Find where the given text appears and provide that cell's center as [x, y] coordinate. 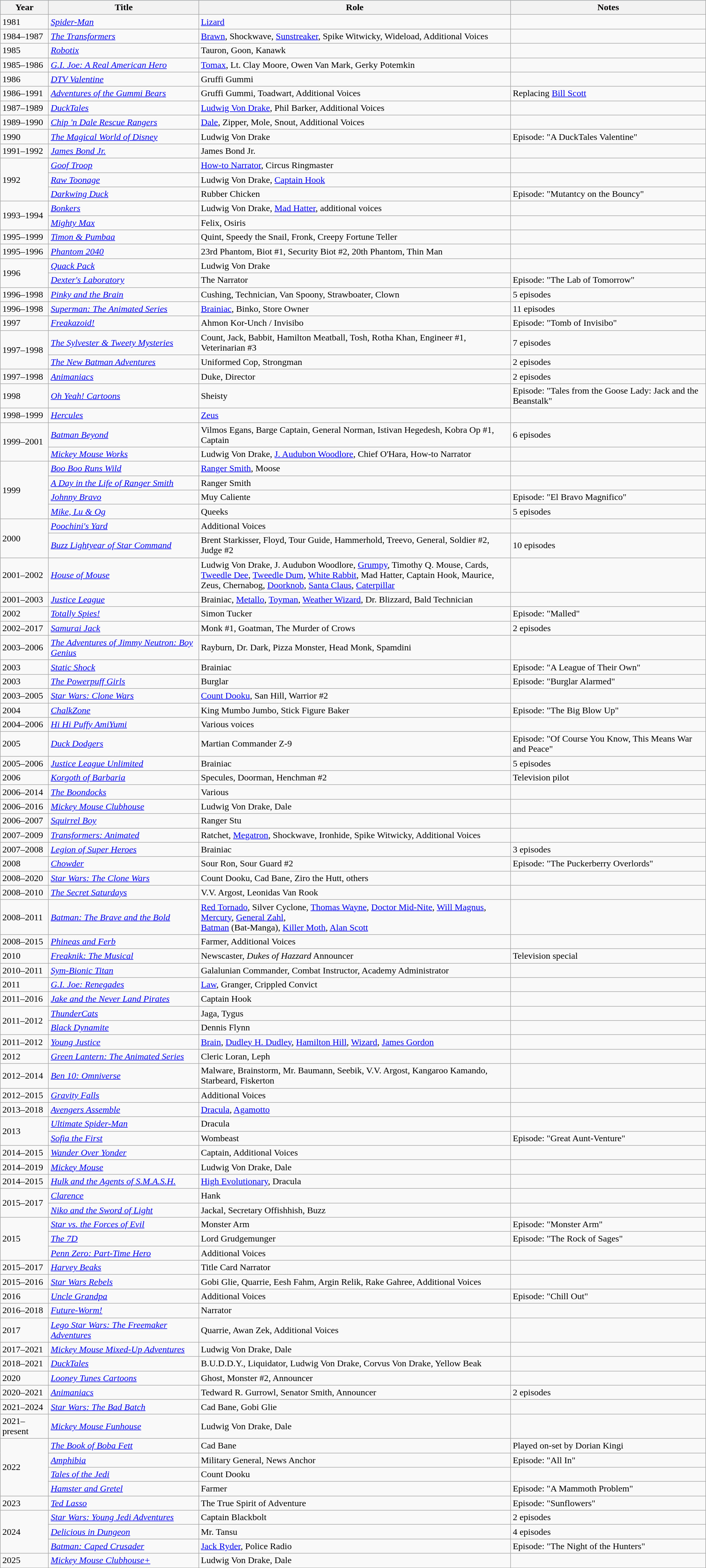
Year [25, 8]
Korgoth of Barbaria [124, 778]
2011 [25, 985]
2006–2014 [25, 792]
1993–1994 [25, 216]
Quack Pack [124, 266]
2006–2016 [25, 806]
Ranger Stu [355, 821]
Ludwig Von Drake, J. Audubon Woodlore, Chief O'Hara, How-to Narrator [355, 454]
Niko and the Sword of Light [124, 1210]
Title Card Narrator [355, 1268]
2016–2018 [25, 1310]
1996 [25, 273]
B.U.D.D.Y., Liquidator, Ludwig Von Drake, Corvus Von Drake, Yellow Beak [355, 1364]
Jaga, Tygus [355, 1013]
Ahmon Kor-Unch / Invisibo [355, 323]
Adventures of the Gummi Bears [124, 93]
Star Wars: Clone Wars [124, 696]
Freakazoid! [124, 323]
Played on-set by Dorian Kingi [608, 1445]
The Powerpuff Girls [124, 681]
Notes [608, 8]
2020 [25, 1378]
Uniformed Cop, Strongman [355, 362]
Newscaster, Dukes of Hazzard Announcer [355, 956]
7 episodes [608, 342]
Mickey Mouse Works [124, 454]
Felix, Osiris [355, 223]
Static Shock [124, 667]
Sofia the First [124, 1138]
Sour Ron, Sour Guard #2 [355, 864]
Episode: "Chill Out" [608, 1296]
Television pilot [608, 778]
Green Lantern: The Animated Series [124, 1056]
Penn Zero: Part-Time Hero [124, 1253]
The Narrator [355, 280]
Dennis Flynn [355, 1028]
Specules, Doorman, Henchman #2 [355, 778]
1990 [25, 136]
Episode: "Great Aunt-Venture" [608, 1138]
Chip 'n Dale Rescue Rangers [124, 122]
Dexter's Laboratory [124, 280]
2018–2021 [25, 1364]
Episode: "Sunflowers" [608, 1503]
Wombeast [355, 1138]
Darkwing Duck [124, 194]
Episode: "The Puckerberry Overlords" [608, 864]
Jack Ryder, Police Radio [355, 1546]
Delicious in Dungeon [124, 1532]
2004 [25, 710]
Johnny Bravo [124, 497]
Episode: "Tomb of Invisibo" [608, 323]
The Secret Saturdays [124, 892]
Brainiac, Metallo, Toyman, Weather Wizard, Dr. Blizzard, Bald Technician [355, 599]
Lego Star Wars: The Freemaker Adventures [124, 1330]
Cushing, Technician, Van Spoony, Strawboater, Clown [355, 294]
Ghost, Monster #2, Announcer [355, 1378]
1995–1999 [25, 237]
2001–2003 [25, 599]
Episode: "All In" [608, 1460]
House of Mouse [124, 575]
1998 [25, 396]
Hank [355, 1196]
Episode: "A Mammoth Problem" [608, 1489]
Ludwig Von Drake, Captain Hook [355, 180]
Raw Toonage [124, 180]
2021–present [25, 1426]
2001–2002 [25, 575]
Ludwig Von Drake, Mad Hatter, additional voices [355, 208]
Jackal, Secretary Offishhish, Buzz [355, 1210]
2025 [25, 1560]
Ranger Smith [355, 483]
Lord Grudgemunger [355, 1239]
Episode: "Malled" [608, 614]
2013 [25, 1131]
2010–2011 [25, 970]
Buzz Lightyear of Star Command [124, 545]
Cad Bane, Gobi Glie [355, 1407]
1985–1986 [25, 65]
Episode: "Burglar Alarmed" [608, 681]
Boo Boo Runs Wild [124, 469]
2013–2018 [25, 1110]
23rd Phantom, Biot #1, Security Biot #2, 20th Phantom, Thin Man [355, 251]
Mighty Max [124, 223]
Captain Hook [355, 999]
Malware, Brainstorm, Mr. Baumann, Seebik, V.V. Argost, Kangaroo Kamando, Starbeard, Fiskerton [355, 1076]
Episode: "El Bravo Magnifico" [608, 497]
11 episodes [608, 309]
A Day in the Life of Ranger Smith [124, 483]
1984–1987 [25, 36]
2017–2021 [25, 1349]
Farmer [355, 1489]
ThunderCats [124, 1013]
Episode: "Tales from the Goose Lady: Jack and the Beanstalk" [608, 396]
2003–2005 [25, 696]
Phantom 2040 [124, 251]
2015–2016 [25, 1282]
2005 [25, 744]
Transformers: Animated [124, 835]
2008–2015 [25, 941]
Poochini's Yard [124, 526]
2021–2024 [25, 1407]
Samurai Jack [124, 628]
2008–2010 [25, 892]
Gravity Falls [124, 1095]
Episode: "Mutantcy on the Bouncy" [608, 194]
Ultimate Spider-Man [124, 1124]
Galalunian Commander, Combat Instructor, Academy Administrator [355, 970]
Muy Caliente [355, 497]
Star vs. the Forces of Evil [124, 1225]
Star Wars: Young Jedi Adventures [124, 1517]
Brain, Dudley H. Dudley, Hamilton Hill, Wizard, James Gordon [355, 1042]
2008–2020 [25, 878]
2014–2019 [25, 1167]
Episode: "The Night of the Hunters" [608, 1546]
Simon Tucker [355, 614]
Gruffi Gummi, Toadwart, Additional Voices [355, 93]
Title [124, 8]
Oh Yeah! Cartoons [124, 396]
Military General, News Anchor [355, 1460]
King Mumbo Jumbo, Stick Figure Baker [355, 710]
1998–1999 [25, 415]
Phineas and Ferb [124, 941]
Vilmos Egans, Barge Captain, General Norman, Istivan Hegedesh, Kobra Op #1, Captain [355, 434]
2016 [25, 1296]
1991–1992 [25, 151]
Squirrel Boy [124, 821]
1986–1991 [25, 93]
Star Wars Rebels [124, 1282]
Ranger Smith, Moose [355, 469]
Ted Lasso [124, 1503]
1992 [25, 179]
Spider-Man [124, 22]
Batman: Caped Crusader [124, 1546]
Uncle Grandpa [124, 1296]
Quarrie, Awan Zek, Additional Voices [355, 1330]
2017 [25, 1330]
The Book of Boba Fett [124, 1445]
Cad Bane [355, 1445]
Mickey Mouse [124, 1167]
The 7D [124, 1239]
Ratchet, Megatron, Shockwave, Ironhide, Spike Witwicky, Additional Voices [355, 835]
2000 [25, 538]
ChalkZone [124, 710]
Count Dooku, Cad Bane, Ziro the Hutt, others [355, 878]
Looney Tunes Cartoons [124, 1378]
2015 [25, 1239]
Mr. Tansu [355, 1532]
1986 [25, 79]
Black Dynamite [124, 1028]
Various voices [355, 725]
V.V. Argost, Leonidas Van Rook [355, 892]
1985 [25, 51]
1995–1996 [25, 251]
2020–2021 [25, 1392]
Tauron, Goon, Kanawk [355, 51]
Television special [608, 956]
The Adventures of Jimmy Neutron: Boy Genius [124, 648]
Episode: "The Big Blow Up" [608, 710]
Episode: "The Lab of Tomorrow" [608, 280]
2007–2008 [25, 849]
1999 [25, 490]
Episode: "Monster Arm" [608, 1225]
Robotix [124, 51]
Duke, Director [355, 376]
Role [355, 8]
Timon & Pumbaa [124, 237]
The Sylvester & Tweety Mysteries [124, 342]
Batman: The Brave and the Bold [124, 917]
Count Dooku, San Hill, Warrior #2 [355, 696]
2007–2009 [25, 835]
Brent Starkisser, Floyd, Tour Guide, Hammerhold, Treevo, General, Soldier #2, Judge #2 [355, 545]
2002 [25, 614]
Chowder [124, 864]
Goof Troop [124, 165]
Replacing Bill Scott [608, 93]
The Transformers [124, 36]
1999–2001 [25, 442]
Mickey Mouse Mixed-Up Adventures [124, 1349]
Young Justice [124, 1042]
Monster Arm [355, 1225]
Justice League Unlimited [124, 763]
Hercules [124, 415]
The Boondocks [124, 792]
Law, Granger, Crippled Convict [355, 985]
Farmer, Additional Voices [355, 941]
Count Dooku [355, 1475]
1997 [25, 323]
Red Tornado, Silver Cyclone, Thomas Wayne, Doctor Mid-Nite, Will Magnus, Mercury, General Zahl,Batman (Bat-Manga), Killer Moth, Alan Scott [355, 917]
Episode: "A DuckTales Valentine" [608, 136]
Monk #1, Goatman, The Murder of Crows [355, 628]
Mickey Mouse Clubhouse [124, 806]
Rubber Chicken [355, 194]
The New Batman Adventures [124, 362]
Captain, Additional Voices [355, 1153]
Amphibia [124, 1460]
2003–2006 [25, 648]
Sym-Bionic Titan [124, 970]
1987–1989 [25, 108]
Duck Dodgers [124, 744]
Gobi Glie, Quarrie, Eesh Fahm, Argin Relik, Rake Gahree, Additional Voices [355, 1282]
Count, Jack, Babbit, Hamilton Meatball, Tosh, Rotha Khan, Engineer #1, Veterinarian #3 [355, 342]
Zeus [355, 415]
10 episodes [608, 545]
Rayburn, Dr. Dark, Pizza Monster, Head Monk, Spamdini [355, 648]
Pinky and the Brain [124, 294]
2008–2011 [25, 917]
DTV Valentine [124, 79]
2010 [25, 956]
Mickey Mouse Clubhouse+ [124, 1560]
2008 [25, 864]
2011–2016 [25, 999]
Star Wars: The Clone Wars [124, 878]
Ben 10: Omniverse [124, 1076]
2002–2017 [25, 628]
Harvey Beaks [124, 1268]
Martian Commander Z-9 [355, 744]
2004–2006 [25, 725]
Justice League [124, 599]
Ludwig Von Drake, Phil Barker, Additional Voices [355, 108]
Legion of Super Heroes [124, 849]
2005–2006 [25, 763]
Dracula [355, 1124]
Brainiac, Binko, Store Owner [355, 309]
Tomax, Lt. Clay Moore, Owen Van Mark, Gerky Potemkin [355, 65]
Captain Blackbolt [355, 1517]
3 episodes [608, 849]
Sheisty [355, 396]
Wander Over Yonder [124, 1153]
Lizard [355, 22]
2012–2015 [25, 1095]
Clarence [124, 1196]
Freaknik: The Musical [124, 956]
2006–2007 [25, 821]
G.I. Joe: A Real American Hero [124, 65]
Tedward R. Gurrowl, Senator Smith, Announcer [355, 1392]
Brawn, Shockwave, Sunstreaker, Spike Witwicky, Wideload, Additional Voices [355, 36]
Superman: The Animated Series [124, 309]
Episode: "Of Course You Know, This Means War and Peace" [608, 744]
Queeks [355, 512]
2024 [25, 1532]
Hulk and the Agents of S.M.A.S.H. [124, 1181]
Various [355, 792]
Episode: "A League of Their Own" [608, 667]
G.I. Joe: Renegades [124, 985]
Dracula, Agamotto [355, 1110]
4 episodes [608, 1532]
Dale, Zipper, Mole, Snout, Additional Voices [355, 122]
1981 [25, 22]
2006 [25, 778]
The Magical World of Disney [124, 136]
Hi Hi Puffy AmiYumi [124, 725]
The True Spirit of Adventure [355, 1503]
Jake and the Never Land Pirates [124, 999]
2023 [25, 1503]
Narrator [355, 1310]
Future-Worm! [124, 1310]
Gruffi Gummi [355, 79]
2012–2014 [25, 1076]
Quint, Speedy the Snail, Fronk, Creepy Fortune Teller [355, 237]
Cleric Loran, Leph [355, 1056]
6 episodes [608, 434]
Mickey Mouse Funhouse [124, 1426]
Burglar [355, 681]
High Evolutionary, Dracula [355, 1181]
Avengers Assemble [124, 1110]
Tales of the Jedi [124, 1475]
2012 [25, 1056]
2022 [25, 1467]
Hamster and Gretel [124, 1489]
Totally Spies! [124, 614]
Episode: "The Rock of Sages" [608, 1239]
How-to Narrator, Circus Ringmaster [355, 165]
Star Wars: The Bad Batch [124, 1407]
Batman Beyond [124, 434]
Mike, Lu & Og [124, 512]
1989–1990 [25, 122]
Bonkers [124, 208]
